Extract the (x, y) coordinate from the center of the cell holding the provided text.  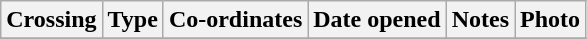
Co-ordinates (235, 20)
Notes (480, 20)
Crossing (52, 20)
Type (132, 20)
Photo (550, 20)
Date opened (377, 20)
